Locate the cell with the specified text and output its (X, Y) center coordinate. 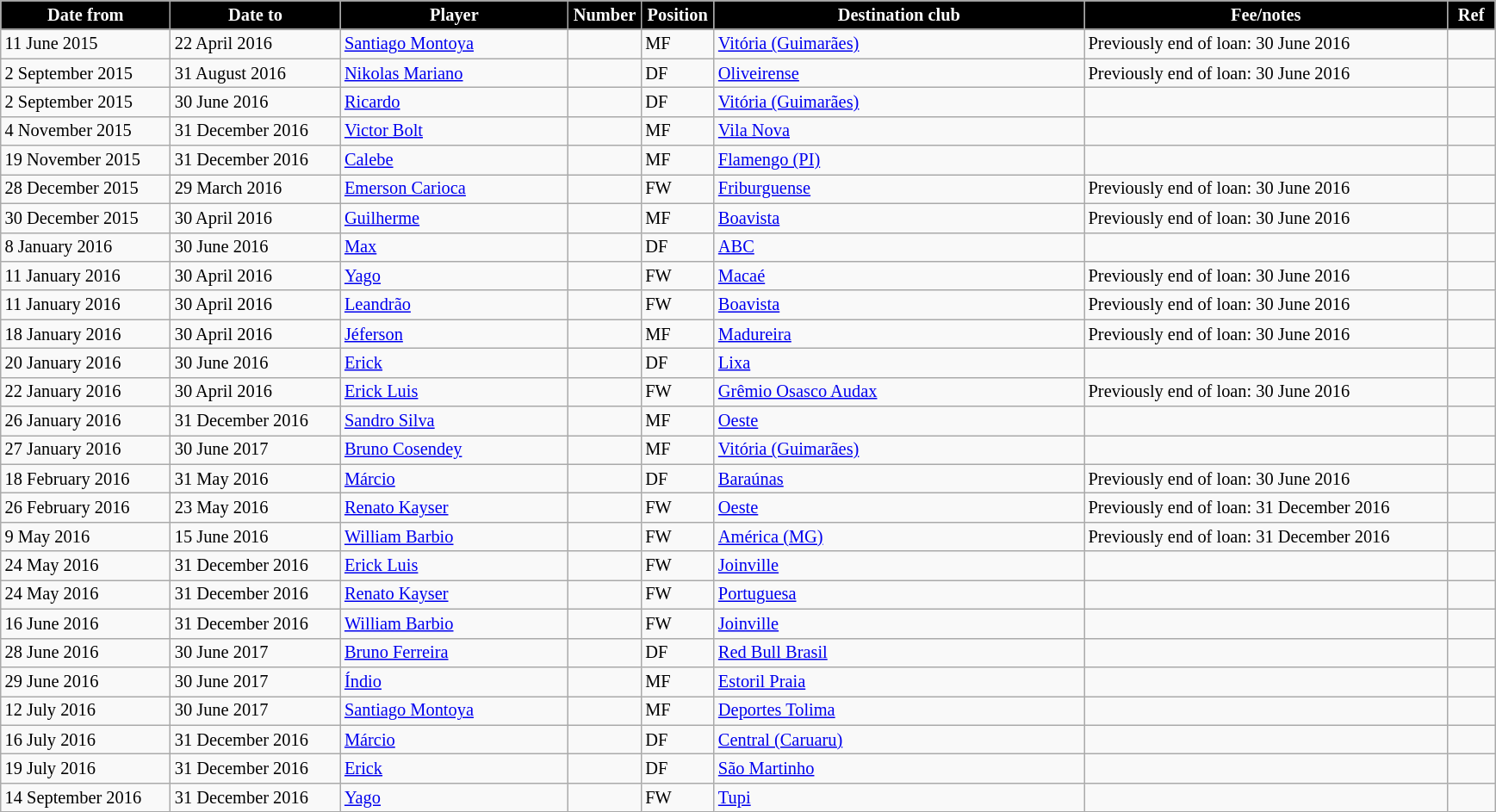
Emerson Carioca (455, 189)
Deportes Tolima (899, 710)
Madureira (899, 334)
12 July 2016 (86, 710)
Leandrão (455, 305)
19 July 2016 (86, 768)
22 January 2016 (86, 392)
29 June 2016 (86, 681)
29 March 2016 (255, 189)
Victor Bolt (455, 131)
Nikolas Mariano (455, 73)
Bruno Ferreira (455, 653)
Índio (455, 681)
Portuguesa (899, 594)
Calebe (455, 160)
Fee/notes (1266, 15)
22 April 2016 (255, 44)
Red Bull Brasil (899, 653)
Date from (86, 15)
23 May 2016 (255, 507)
16 July 2016 (86, 740)
Position (677, 15)
16 June 2016 (86, 623)
Date to (255, 15)
18 January 2016 (86, 334)
Guilherme (455, 218)
Destination club (899, 15)
28 June 2016 (86, 653)
31 August 2016 (255, 73)
14 September 2016 (86, 797)
ABC (899, 247)
Tupi (899, 797)
Flamengo (PI) (899, 160)
Ref (1471, 15)
Jéferson (455, 334)
18 February 2016 (86, 479)
Bruno Cosendey (455, 449)
São Martinho (899, 768)
Ricardo (455, 102)
26 February 2016 (86, 507)
Lixa (899, 363)
20 January 2016 (86, 363)
Sandro Silva (455, 421)
Player (455, 15)
Grêmio Osasco Audax (899, 392)
Estoril Praia (899, 681)
9 May 2016 (86, 536)
27 January 2016 (86, 449)
4 November 2015 (86, 131)
Central (Caruaru) (899, 740)
26 January 2016 (86, 421)
América (MG) (899, 536)
31 May 2016 (255, 479)
Number (605, 15)
8 January 2016 (86, 247)
Friburguense (899, 189)
15 June 2016 (255, 536)
Max (455, 247)
19 November 2015 (86, 160)
28 December 2015 (86, 189)
Macaé (899, 276)
Vila Nova (899, 131)
11 June 2015 (86, 44)
30 December 2015 (86, 218)
Oliveirense (899, 73)
Baraúnas (899, 479)
